Find where the given text appears and provide that cell's center as [X, Y] coordinate. 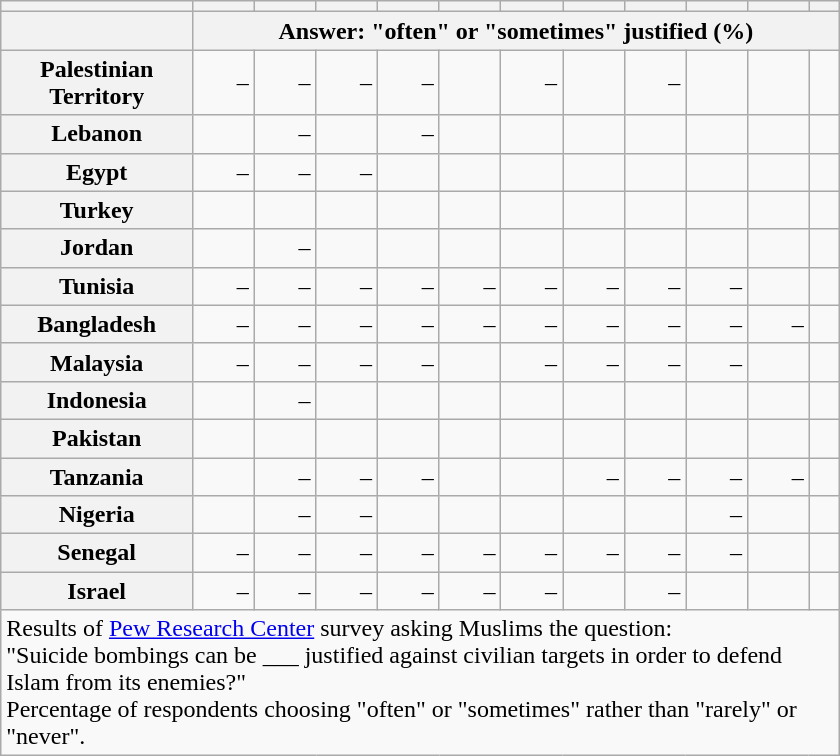
Answer: "often" or "sometimes" justified (%) [516, 31]
Senegal [97, 553]
Indonesia [97, 400]
Turkey [97, 210]
Pakistan [97, 438]
Tunisia [97, 286]
Palestinian Territory [97, 82]
Israel [97, 591]
Tanzania [97, 477]
Nigeria [97, 515]
Jordan [97, 248]
Lebanon [97, 134]
Egypt [97, 172]
Bangladesh [97, 324]
Malaysia [97, 362]
